Search for the cell housing the specified text and yield its [X, Y] center coordinate. 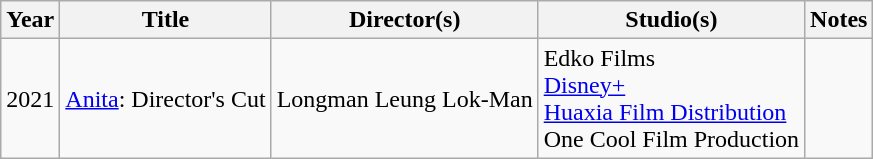
Edko FilmsDisney+Huaxia Film DistributionOne Cool Film Production [671, 98]
Year [30, 20]
Anita: Director's Cut [166, 98]
2021 [30, 98]
Notes [839, 20]
Director(s) [404, 20]
Longman Leung Lok-Man [404, 98]
Title [166, 20]
Studio(s) [671, 20]
